Pinpoint the cell where the given text exists, returning its [x, y] midpoint coordinate. 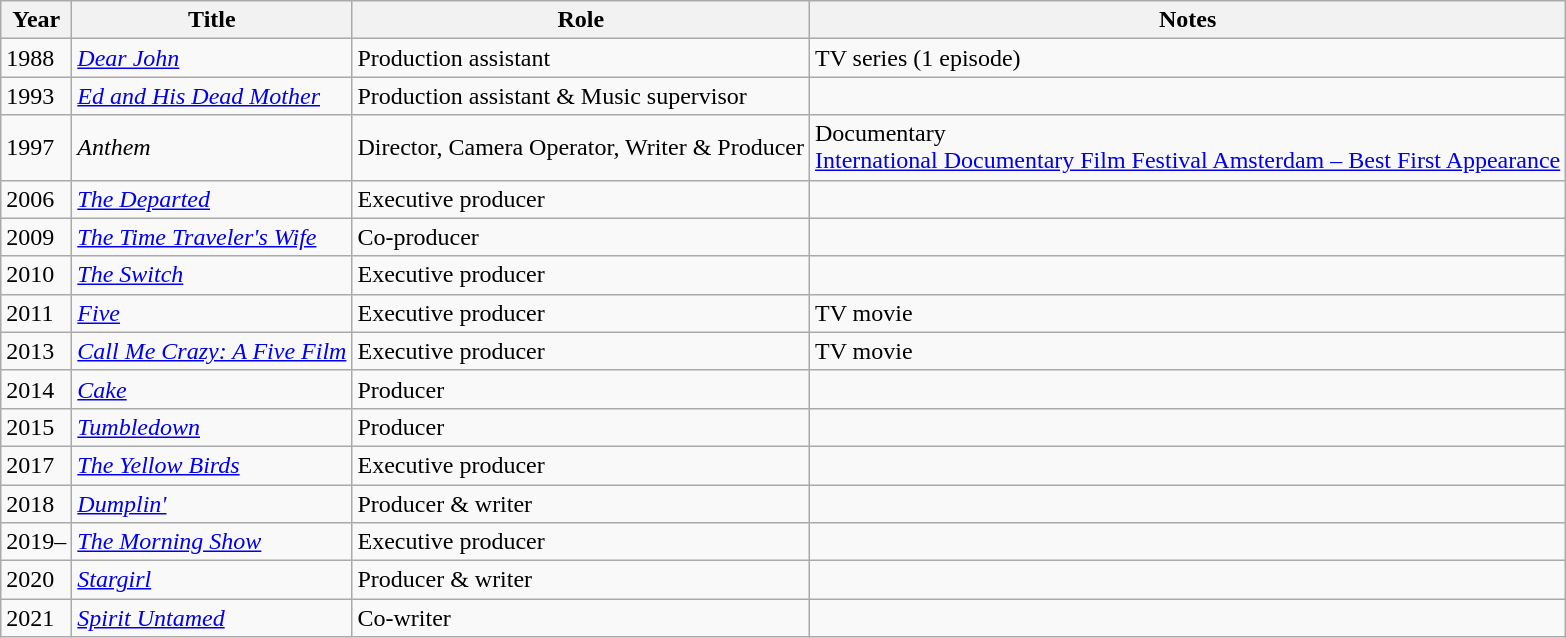
The Time Traveler's Wife [212, 237]
Co-producer [581, 237]
Stargirl [212, 580]
2015 [36, 427]
2009 [36, 237]
2014 [36, 389]
Production assistant & Music supervisor [581, 96]
1988 [36, 58]
2006 [36, 199]
2020 [36, 580]
2019– [36, 542]
Ed and His Dead Mother [212, 96]
Production assistant [581, 58]
Cake [212, 389]
Role [581, 20]
1993 [36, 96]
DocumentaryInternational Documentary Film Festival Amsterdam – Best First Appearance [1188, 148]
2021 [36, 618]
2013 [36, 351]
Tumbledown [212, 427]
Dumplin' [212, 503]
The Yellow Birds [212, 465]
Title [212, 20]
2018 [36, 503]
The Morning Show [212, 542]
Co-writer [581, 618]
2011 [36, 313]
2017 [36, 465]
Notes [1188, 20]
The Departed [212, 199]
1997 [36, 148]
2010 [36, 275]
Spirit Untamed [212, 618]
Anthem [212, 148]
Year [36, 20]
Five [212, 313]
Dear John [212, 58]
Director, Camera Operator, Writer & Producer [581, 148]
Call Me Crazy: A Five Film [212, 351]
TV series (1 episode) [1188, 58]
The Switch [212, 275]
